Locate the cell with the specified text and output its [x, y] center coordinate. 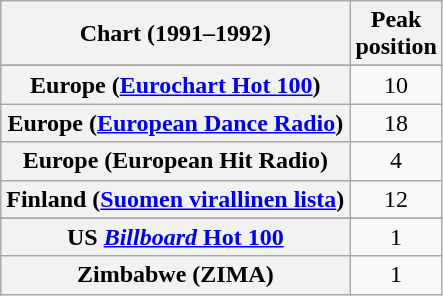
Finland (Suomen virallinen lista) [176, 199]
Europe (Eurochart Hot 100) [176, 85]
12 [396, 199]
US Billboard Hot 100 [176, 237]
Zimbabwe (ZIMA) [176, 275]
Chart (1991–1992) [176, 34]
10 [396, 85]
Europe (European Dance Radio) [176, 123]
Europe (European Hit Radio) [176, 161]
Peakposition [396, 34]
4 [396, 161]
18 [396, 123]
